For the text-containing cell, return its midpoint in (X, Y) coordinate format. 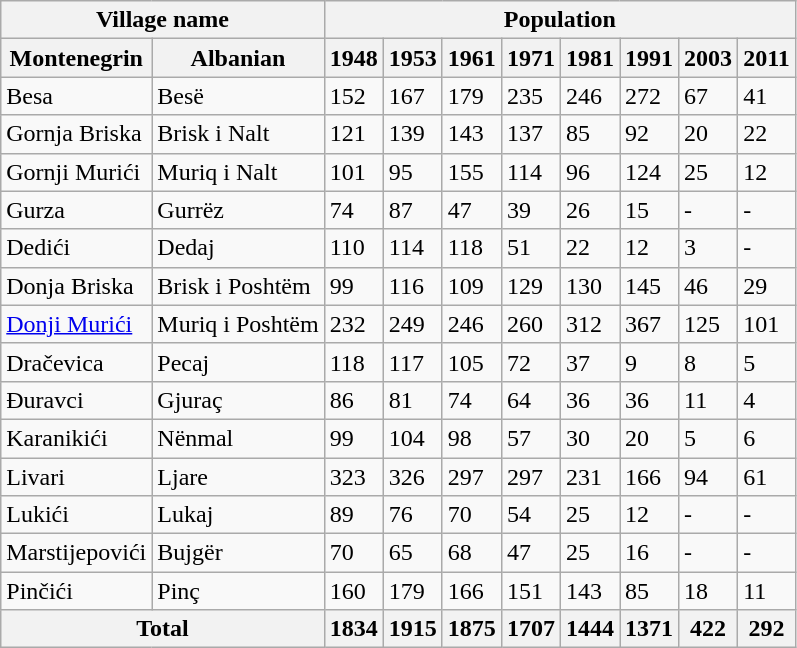
37 (590, 362)
145 (650, 286)
3 (708, 248)
Population (560, 20)
Nënmal (238, 438)
1834 (354, 629)
Lukaj (238, 515)
326 (412, 477)
367 (650, 324)
130 (590, 286)
109 (472, 286)
272 (650, 96)
30 (590, 438)
Muriq i Nalt (238, 172)
110 (354, 248)
94 (708, 477)
Livari (76, 477)
1961 (472, 58)
Besë (238, 96)
Muriq i Poshtëm (238, 324)
41 (767, 96)
72 (530, 362)
Marstijepovići (76, 553)
64 (530, 400)
2003 (708, 58)
Donja Briska (76, 286)
Donji Murići (76, 324)
117 (412, 362)
96 (590, 172)
1875 (472, 629)
6 (767, 438)
Dedići (76, 248)
Ljare (238, 477)
Village name (162, 20)
232 (354, 324)
Gornja Briska (76, 134)
81 (412, 400)
249 (412, 324)
167 (412, 96)
Gurza (76, 210)
Lukići (76, 515)
152 (354, 96)
125 (708, 324)
46 (708, 286)
57 (530, 438)
1915 (412, 629)
Albanian (238, 58)
9 (650, 362)
116 (412, 286)
39 (530, 210)
1953 (412, 58)
1707 (530, 629)
98 (472, 438)
139 (412, 134)
Besa (76, 96)
Gornji Murići (76, 172)
Montenegrin (76, 58)
Pinç (238, 591)
235 (530, 96)
121 (354, 134)
1981 (590, 58)
1371 (650, 629)
1444 (590, 629)
129 (530, 286)
95 (412, 172)
86 (354, 400)
Total (162, 629)
Dedaj (238, 248)
61 (767, 477)
Pinčići (76, 591)
92 (650, 134)
Bujgër (238, 553)
29 (767, 286)
Pecaj (238, 362)
67 (708, 96)
Karanikići (76, 438)
4 (767, 400)
Dračevica (76, 362)
65 (412, 553)
15 (650, 210)
1991 (650, 58)
68 (472, 553)
2011 (767, 58)
160 (354, 591)
54 (530, 515)
8 (708, 362)
260 (530, 324)
Brisk i Poshtëm (238, 286)
Gurrëz (238, 210)
231 (590, 477)
312 (590, 324)
87 (412, 210)
124 (650, 172)
Gjuraç (238, 400)
151 (530, 591)
1971 (530, 58)
16 (650, 553)
Đuravci (76, 400)
104 (412, 438)
105 (472, 362)
422 (708, 629)
323 (354, 477)
18 (708, 591)
51 (530, 248)
26 (590, 210)
76 (412, 515)
155 (472, 172)
137 (530, 134)
89 (354, 515)
292 (767, 629)
1948 (354, 58)
Brisk i Nalt (238, 134)
